Return (x, y) of the center of cell containing provided text 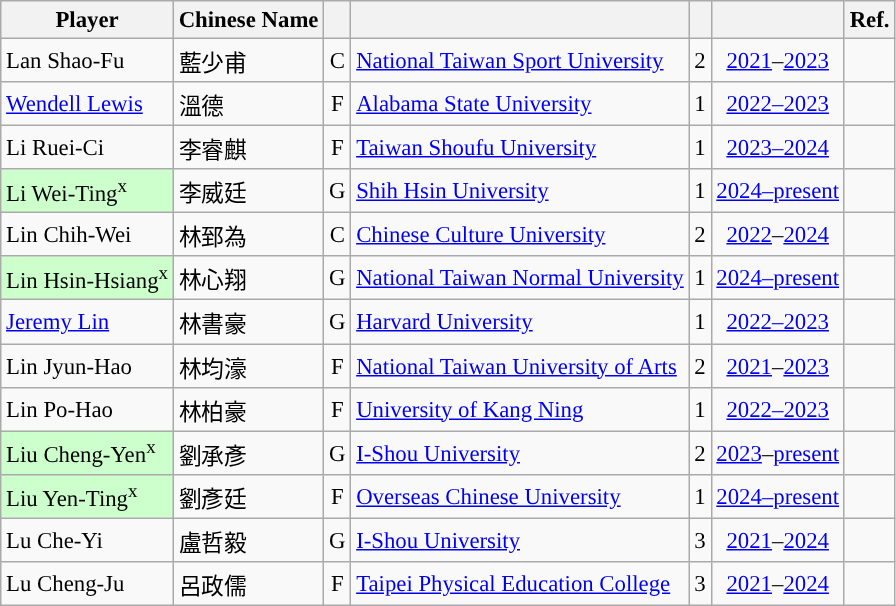
李睿麒 (248, 148)
Lin Po-Hao (88, 409)
Chinese Name (248, 20)
藍少甫 (248, 61)
呂政儒 (248, 584)
Harvard University (520, 322)
Alabama State University (520, 104)
Lin Chih-Wei (88, 235)
Shih Hsin University (520, 191)
Ref. (869, 20)
Player (88, 20)
National Taiwan University of Arts (520, 366)
2023–2024 (778, 148)
Taipei Physical Education College (520, 584)
National Taiwan Normal University (520, 278)
劉承彥 (248, 453)
林柏豪 (248, 409)
Taiwan Shoufu University (520, 148)
Liu Cheng-Yenx (88, 453)
Li Ruei-Ci (88, 148)
National Taiwan Sport University (520, 61)
Jeremy Lin (88, 322)
林心翔 (248, 278)
溫德 (248, 104)
Chinese Culture University (520, 235)
Lan Shao-Fu (88, 61)
林郅為 (248, 235)
李威廷 (248, 191)
2023–present (778, 453)
Li Wei-Tingx (88, 191)
林均濠 (248, 366)
2022–2024 (778, 235)
劉彥廷 (248, 496)
Lu Cheng-Ju (88, 584)
Liu Yen-Tingx (88, 496)
林書豪 (248, 322)
盧哲毅 (248, 540)
Lu Che-Yi (88, 540)
Overseas Chinese University (520, 496)
Wendell Lewis (88, 104)
Lin Jyun-Hao (88, 366)
University of Kang Ning (520, 409)
Lin Hsin-Hsiangx (88, 278)
